Provide the [X, Y] coordinate of the cell's center where the given text is located.  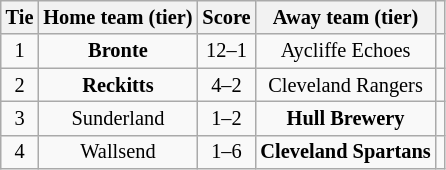
Bronte [118, 51]
Reckitts [118, 85]
Away team (tier) [345, 17]
Sunderland [118, 118]
4 [20, 152]
4–2 [226, 85]
3 [20, 118]
2 [20, 85]
Home team (tier) [118, 17]
1–2 [226, 118]
Score [226, 17]
1 [20, 51]
12–1 [226, 51]
Hull Brewery [345, 118]
Wallsend [118, 152]
Cleveland Spartans [345, 152]
Tie [20, 17]
Cleveland Rangers [345, 85]
Aycliffe Echoes [345, 51]
1–6 [226, 152]
